Return [X, Y] of the center of cell containing provided text 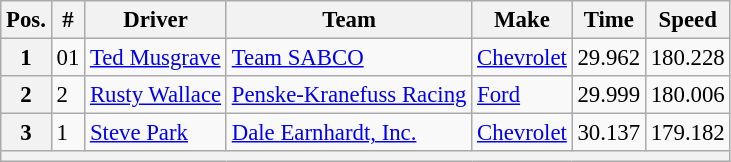
Ford [522, 95]
Team [348, 20]
29.999 [608, 95]
Dale Earnhardt, Inc. [348, 133]
Speed [688, 20]
Penske-Kranefuss Racing [348, 95]
Make [522, 20]
30.137 [608, 133]
180.006 [688, 95]
29.962 [608, 58]
Driver [156, 20]
Pos. [26, 20]
179.182 [688, 133]
Team SABCO [348, 58]
180.228 [688, 58]
Rusty Wallace [156, 95]
Ted Musgrave [156, 58]
Time [608, 20]
# [68, 20]
Steve Park [156, 133]
3 [26, 133]
01 [68, 58]
